Determine the [X, Y] coordinate at the center of the cell enclosing the given text.  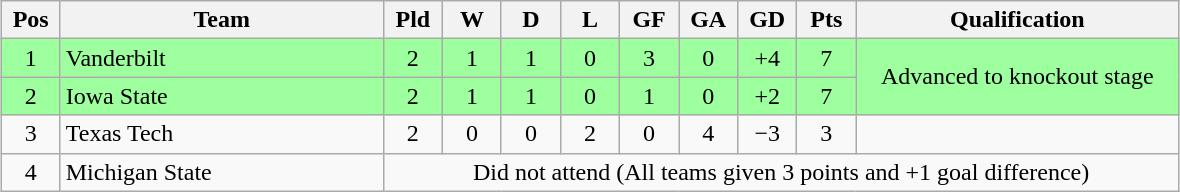
Team [222, 20]
Pts [826, 20]
GA [708, 20]
Advanced to knockout stage [1018, 77]
Pld [412, 20]
GF [650, 20]
Michigan State [222, 172]
D [530, 20]
Qualification [1018, 20]
L [590, 20]
Texas Tech [222, 134]
Pos [30, 20]
Iowa State [222, 96]
GD [768, 20]
+2 [768, 96]
Vanderbilt [222, 58]
−3 [768, 134]
W [472, 20]
+4 [768, 58]
Did not attend (All teams given 3 points and +1 goal difference) [781, 172]
